Find where the given text appears and provide that cell's center as [X, Y] coordinate. 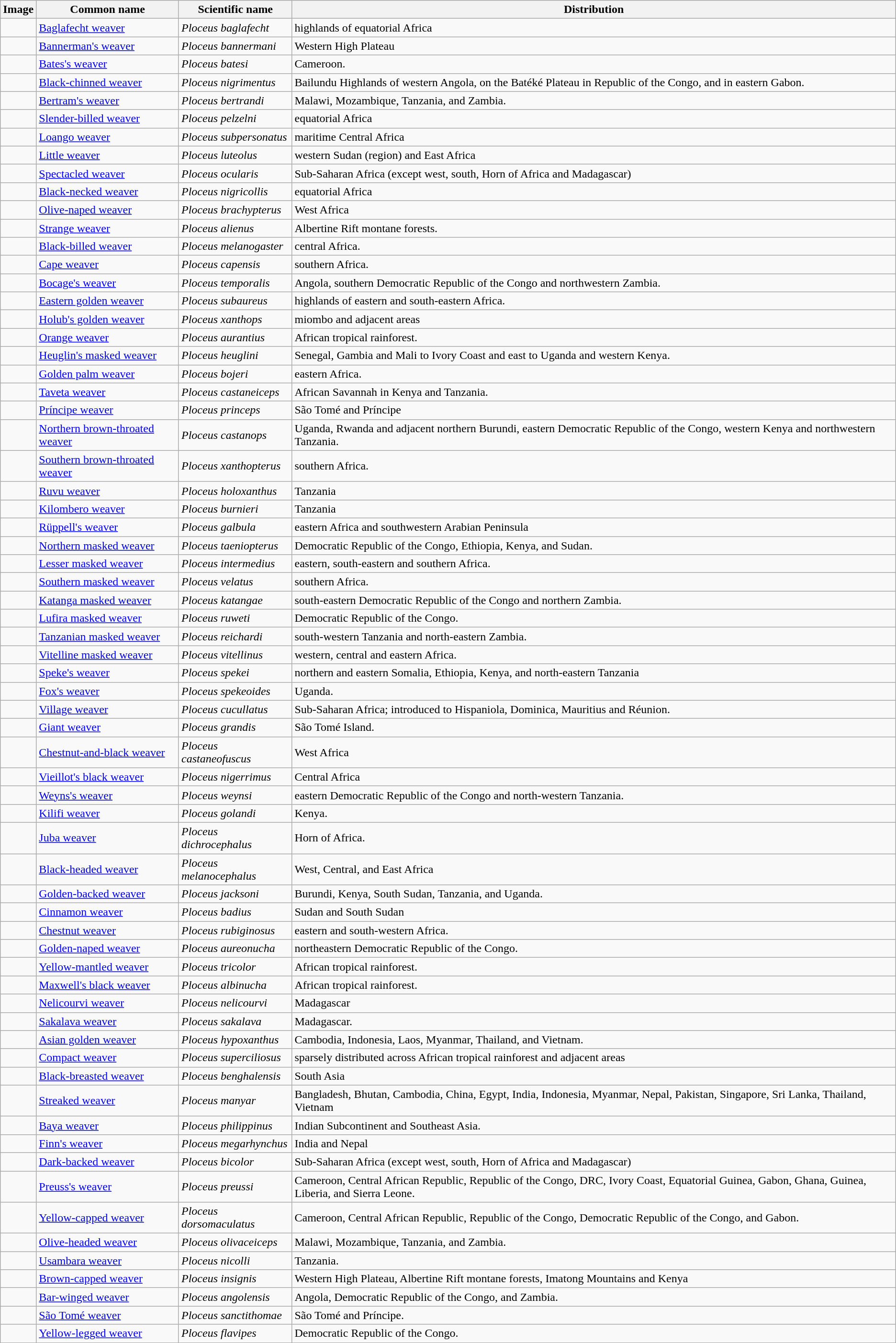
northeastern Democratic Republic of the Congo. [594, 949]
Madagascar [594, 1003]
Ploceus golandi [235, 813]
Katanga masked weaver [108, 600]
São Tomé and Príncipe. [594, 1315]
Sakalava weaver [108, 1021]
Ploceus temporalis [235, 283]
Orange weaver [108, 337]
Ploceus castaneiceps [235, 392]
Southern masked weaver [108, 582]
Little weaver [108, 155]
Juba weaver [108, 838]
Ploceus superciliosus [235, 1058]
Bar-winged weaver [108, 1297]
Cameroon, Central African Republic, Republic of the Congo, Democratic Republic of the Congo, and Gabon. [594, 1218]
Ploceus tricolor [235, 967]
Streaked weaver [108, 1101]
Weyns's weaver [108, 795]
Ploceus badius [235, 912]
Ploceus bicolor [235, 1162]
Preuss's weaver [108, 1186]
Yellow-capped weaver [108, 1218]
Indian Subcontinent and Southeast Asia. [594, 1125]
eastern Africa. [594, 374]
Ploceus ocularis [235, 173]
Ploceus taeniopterus [235, 545]
Ploceus velatus [235, 582]
Eastern golden weaver [108, 301]
Ploceus angolensis [235, 1297]
Black-breasted weaver [108, 1076]
Ploceus bannermani [235, 46]
Ploceus albinucha [235, 985]
Ploceus baglafecht [235, 28]
Compact weaver [108, 1058]
miombo and adjacent areas [594, 319]
eastern Africa and southwestern Arabian Peninsula [594, 527]
Maxwell's black weaver [108, 985]
São Tomé and Príncipe [594, 410]
Ploceus intermedius [235, 564]
Ploceus grandis [235, 727]
Dark-backed weaver [108, 1162]
Vitelline masked weaver [108, 655]
Taveta weaver [108, 392]
Uganda. [594, 691]
Ploceus sanctithomae [235, 1315]
sparsely distributed across African tropical rainforest and adjacent areas [594, 1058]
Asian golden weaver [108, 1040]
Ploceus luteolus [235, 155]
Chestnut-and-black weaver [108, 752]
Ploceus nelicourvi [235, 1003]
Bangladesh, Bhutan, Cambodia, China, Egypt, India, Indonesia, Myanmar, Nepal, Pakistan, Singapore, Sri Lanka, Thailand, Vietnam [594, 1101]
Scientific name [235, 10]
Ploceus cucullatus [235, 709]
Speke's weaver [108, 673]
Lesser masked weaver [108, 564]
Village weaver [108, 709]
Central Africa [594, 777]
Ploceus castaneofuscus [235, 752]
Yellow-mantled weaver [108, 967]
Ploceus nigerrimus [235, 777]
São Tomé weaver [108, 1315]
Cinnamon weaver [108, 912]
Príncipe weaver [108, 410]
Kilifi weaver [108, 813]
Heuglin's masked weaver [108, 356]
Golden-naped weaver [108, 949]
Holub's golden weaver [108, 319]
Giant weaver [108, 727]
south-western Tanzania and north-eastern Zambia. [594, 637]
Ploceus dichrocephalus [235, 838]
eastern and south-western Africa. [594, 930]
Strange weaver [108, 228]
Ploceus rubiginosus [235, 930]
highlands of equatorial Africa [594, 28]
highlands of eastern and south-eastern Africa. [594, 301]
Ploceus spekeoides [235, 691]
Ruvu weaver [108, 491]
Ploceus nigrimentus [235, 82]
Baglafecht weaver [108, 28]
eastern, south-eastern and southern Africa. [594, 564]
Western High Plateau, Albertine Rift montane forests, Imatong Mountains and Kenya [594, 1279]
Ploceus flavipes [235, 1333]
Spectacled weaver [108, 173]
Ploceus bertrandi [235, 101]
Burundi, Kenya, South Sudan, Tanzania, and Uganda. [594, 894]
Olive-naped weaver [108, 210]
Ploceus aureonucha [235, 949]
Ploceus philippinus [235, 1125]
Ploceus katangae [235, 600]
Albertine Rift montane forests. [594, 228]
Bates's weaver [108, 64]
Angola, Democratic Republic of the Congo, and Zambia. [594, 1297]
Cameroon. [594, 64]
Bannerman's weaver [108, 46]
India and Nepal [594, 1143]
western, central and eastern Africa. [594, 655]
Black-billed weaver [108, 246]
Bertram's weaver [108, 101]
Rüppell's weaver [108, 527]
Cape weaver [108, 265]
Ploceus weynsi [235, 795]
Bocage's weaver [108, 283]
Ploceus brachypterus [235, 210]
Angola, southern Democratic Republic of the Congo and northwestern Zambia. [594, 283]
Ploceus melanogaster [235, 246]
Ploceus manyar [235, 1101]
Northern masked weaver [108, 545]
Ploceus capensis [235, 265]
Golden palm weaver [108, 374]
Black-headed weaver [108, 869]
Ploceus nigricollis [235, 191]
south-eastern Democratic Republic of the Congo and northern Zambia. [594, 600]
Ploceus xanthopterus [235, 466]
Black-necked weaver [108, 191]
Senegal, Gambia and Mali to Ivory Coast and east to Uganda and western Kenya. [594, 356]
western Sudan (region) and East Africa [594, 155]
Ploceus batesi [235, 64]
northern and eastern Somalia, Ethiopia, Kenya, and north-eastern Tanzania [594, 673]
Sub-Saharan Africa; introduced to Hispaniola, Dominica, Mauritius and Réunion. [594, 709]
Olive-headed weaver [108, 1242]
Horn of Africa. [594, 838]
Brown-capped weaver [108, 1279]
Usambara weaver [108, 1261]
Ploceus subaureus [235, 301]
Nelicourvi weaver [108, 1003]
Image [18, 10]
Ploceus ruweti [235, 618]
maritime Central Africa [594, 137]
Ploceus xanthops [235, 319]
Ploceus olivaceiceps [235, 1242]
South Asia [594, 1076]
eastern Democratic Republic of the Congo and north-western Tanzania. [594, 795]
Finn's weaver [108, 1143]
Fox's weaver [108, 691]
Ploceus holoxanthus [235, 491]
Ploceus reichardi [235, 637]
Ploceus aurantius [235, 337]
Bailundu Highlands of western Angola, on the Batéké Plateau in Republic of the Congo, and in eastern Gabon. [594, 82]
Madagascar. [594, 1021]
Ploceus nicolli [235, 1261]
Ploceus spekei [235, 673]
Western High Plateau [594, 46]
Ploceus preussi [235, 1186]
Democratic Republic of the Congo, Ethiopia, Kenya, and Sudan. [594, 545]
Ploceus princeps [235, 410]
Kilombero weaver [108, 509]
Cameroon, Central African Republic, Republic of the Congo, DRC, Ivory Coast, Equatorial Guinea, Gabon, Ghana, Guinea, Liberia, and Sierra Leone. [594, 1186]
Slender-billed weaver [108, 119]
Black-chinned weaver [108, 82]
São Tomé Island. [594, 727]
Ploceus melanocephalus [235, 869]
Kenya. [594, 813]
African Savannah in Kenya and Tanzania. [594, 392]
Lufira masked weaver [108, 618]
Common name [108, 10]
Ploceus galbula [235, 527]
Tanzanian masked weaver [108, 637]
Ploceus alienus [235, 228]
Ploceus dorsomaculatus [235, 1218]
Tanzania. [594, 1261]
Northern brown-throated weaver [108, 435]
Ploceus bojeri [235, 374]
Uganda, Rwanda and adjacent northern Burundi, eastern Democratic Republic of the Congo, western Kenya and northwestern Tanzania. [594, 435]
Chestnut weaver [108, 930]
Ploceus sakalava [235, 1021]
Baya weaver [108, 1125]
Loango weaver [108, 137]
central Africa. [594, 246]
Ploceus pelzelni [235, 119]
Ploceus insignis [235, 1279]
Ploceus benghalensis [235, 1076]
Cambodia, Indonesia, Laos, Myanmar, Thailand, and Vietnam. [594, 1040]
Ploceus hypoxanthus [235, 1040]
Ploceus jacksoni [235, 894]
West, Central, and East Africa [594, 869]
Ploceus vitellinus [235, 655]
Ploceus burnieri [235, 509]
Yellow-legged weaver [108, 1333]
Southern brown-throated weaver [108, 466]
Golden-backed weaver [108, 894]
Ploceus megarhynchus [235, 1143]
Distribution [594, 10]
Sudan and South Sudan [594, 912]
Ploceus castanops [235, 435]
Ploceus subpersonatus [235, 137]
Ploceus heuglini [235, 356]
Vieillot's black weaver [108, 777]
